Find where the given text appears and provide that cell's center as [x, y] coordinate. 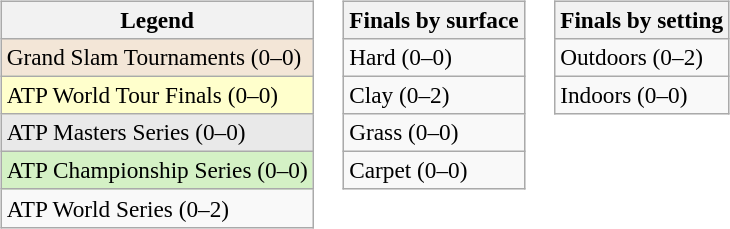
ATP Championship Series (0–0) [157, 171]
ATP Masters Series (0–0) [157, 133]
Indoors (0–0) [642, 95]
Hard (0–0) [434, 57]
Clay (0–2) [434, 95]
Grass (0–0) [434, 133]
Finals by setting [642, 20]
ATP World Tour Finals (0–0) [157, 95]
ATP World Series (0–2) [157, 208]
Finals by surface [434, 20]
Grand Slam Tournaments (0–0) [157, 57]
Legend [157, 20]
Carpet (0–0) [434, 171]
Outdoors (0–2) [642, 57]
